Scan for the cell matching the given text and deliver its (X, Y) coordinate at center. 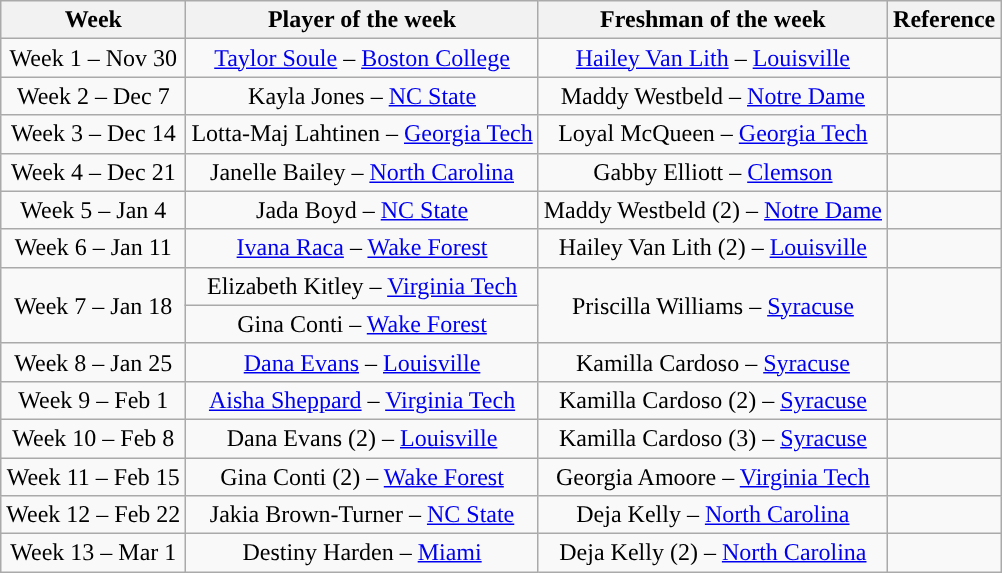
Gina Conti (2) – Wake Forest (362, 477)
Kamilla Cardoso (3) – Syracuse (712, 438)
Deja Kelly – North Carolina (712, 515)
Week 11 – Feb 15 (94, 477)
Deja Kelly (2) – North Carolina (712, 553)
Week 13 – Mar 1 (94, 553)
Kayla Jones – NC State (362, 96)
Maddy Westbeld – Notre Dame (712, 96)
Janelle Bailey – North Carolina (362, 172)
Elizabeth Kitley – Virginia Tech (362, 286)
Week 9 – Feb 1 (94, 400)
Week 6 – Jan 11 (94, 248)
Week 5 – Jan 4 (94, 210)
Kamilla Cardoso – Syracuse (712, 362)
Jakia Brown-Turner – NC State (362, 515)
Week 10 – Feb 8 (94, 438)
Gina Conti – Wake Forest (362, 324)
Week 1 – Nov 30 (94, 58)
Hailey Van Lith (2) – Louisville (712, 248)
Freshman of the week (712, 20)
Ivana Raca – Wake Forest (362, 248)
Week 4 – Dec 21 (94, 172)
Week 2 – Dec 7 (94, 96)
Loyal McQueen – Georgia Tech (712, 134)
Week (94, 20)
Priscilla Williams – Syracuse (712, 305)
Destiny Harden – Miami (362, 553)
Maddy Westbeld (2) – Notre Dame (712, 210)
Dana Evans (2) – Louisville (362, 438)
Player of the week (362, 20)
Week 7 – Jan 18 (94, 305)
Aisha Sheppard – Virginia Tech (362, 400)
Georgia Amoore – Virginia Tech (712, 477)
Dana Evans – Louisville (362, 362)
Reference (944, 20)
Taylor Soule – Boston College (362, 58)
Lotta-Maj Lahtinen – Georgia Tech (362, 134)
Jada Boyd – NC State (362, 210)
Week 3 – Dec 14 (94, 134)
Gabby Elliott – Clemson (712, 172)
Week 12 – Feb 22 (94, 515)
Week 8 – Jan 25 (94, 362)
Hailey Van Lith – Louisville (712, 58)
Kamilla Cardoso (2) – Syracuse (712, 400)
